Locate the cell with the specified text and output its (x, y) center coordinate. 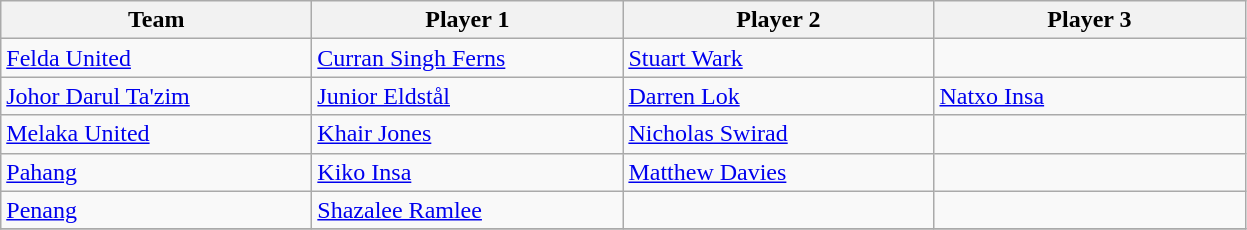
Curran Singh Ferns (468, 58)
Natxo Insa (1090, 96)
Stuart Wark (778, 58)
Khair Jones (468, 134)
Player 3 (1090, 20)
Matthew Davies (778, 172)
Johor Darul Ta'zim (156, 96)
Penang (156, 210)
Junior Eldstål (468, 96)
Shazalee Ramlee (468, 210)
Pahang (156, 172)
Kiko Insa (468, 172)
Player 1 (468, 20)
Player 2 (778, 20)
Nicholas Swirad (778, 134)
Felda United (156, 58)
Melaka United (156, 134)
Team (156, 20)
Darren Lok (778, 96)
